Locate the cell with the specified text and output its [X, Y] center coordinate. 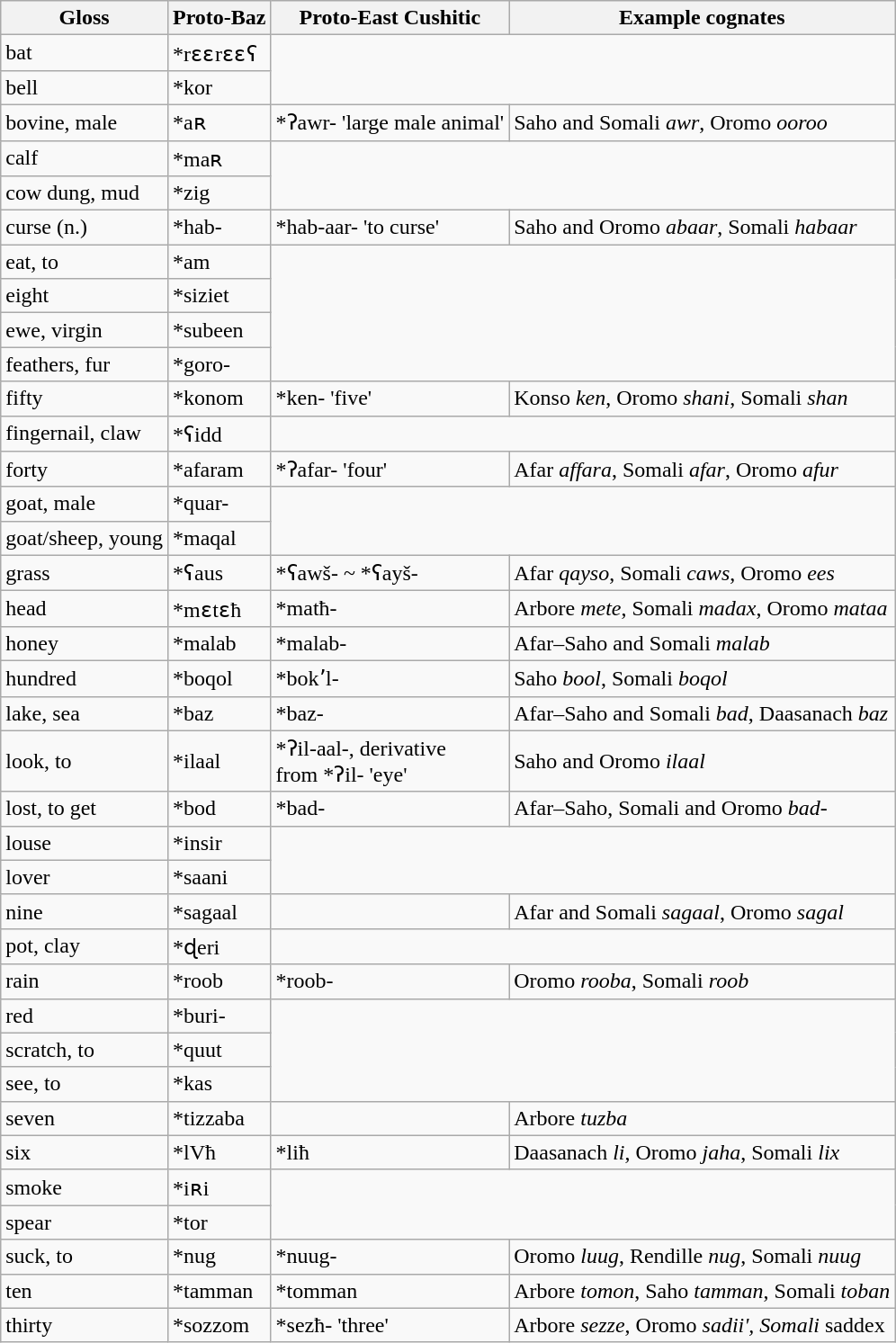
forty [85, 470]
*mɛtɛħ [220, 609]
*siziet [220, 296]
thirty [85, 1325]
bat [85, 53]
goat, male [85, 504]
*rɛɛrɛɛʕ [220, 53]
*maʀ [220, 158]
Arbore mete, Somali madax, Oromo mataa [702, 609]
nine [85, 911]
*ʔawr- 'large male animal' [390, 122]
fingernail, claw [85, 434]
six [85, 1152]
bovine, male [85, 122]
feathers, fur [85, 364]
*sagaal [220, 911]
Example cognates [702, 18]
*saani [220, 877]
*ʕaus [220, 573]
smoke [85, 1187]
*hab-aar- 'to curse' [390, 228]
Daasanach li, Oromo jaha, Somali lix [702, 1152]
Proto-East Cushitic [390, 18]
Afar–Saho and Somali malab [702, 643]
*konom [220, 398]
lake, sea [85, 713]
*ilaal [220, 761]
hundred [85, 678]
Afar affara, Somali afar, Oromo afur [702, 470]
Arbore sezze, Oromo sadii', Somali saddex [702, 1325]
*hab- [220, 228]
*bod [220, 809]
lover [85, 877]
curse (n.) [85, 228]
*roob [220, 981]
eat, to [85, 262]
*tizzaba [220, 1118]
*maqal [220, 538]
*baz- [390, 713]
ten [85, 1291]
head [85, 609]
Arbore tuzba [702, 1118]
*ʔil-aal-, derivativefrom *ʔil- 'eye' [390, 761]
seven [85, 1118]
*buri- [220, 1016]
Gloss [85, 18]
*aʀ [220, 122]
*insir [220, 843]
*boqol [220, 678]
look, to [85, 761]
Saho and Somali awr, Oromo ooroo [702, 122]
red [85, 1016]
*bokʼl- [390, 678]
Arbore tomon, Saho tamman, Somali toban [702, 1291]
*tomman [390, 1291]
bell [85, 87]
*ken- 'five' [390, 398]
*roob- [390, 981]
scratch, to [85, 1050]
suck, to [85, 1257]
Konso ken, Oromo shani, Somali shan [702, 398]
*quut [220, 1050]
Proto-Baz [220, 18]
see, to [85, 1084]
*ʕawš- ~ *ʕayš- [390, 573]
lost, to get [85, 809]
honey [85, 643]
*nug [220, 1257]
*liħ [390, 1152]
*kor [220, 87]
*am [220, 262]
calf [85, 158]
*ɖeri [220, 946]
Oromo luug, Rendille nug, Somali nuug [702, 1257]
*iʀi [220, 1187]
*subeen [220, 330]
eight [85, 296]
*bad- [390, 809]
ewe, virgin [85, 330]
pot, clay [85, 946]
Afar qayso, Somali caws, Oromo ees [702, 573]
Saho and Oromo ilaal [702, 761]
cow dung, mud [85, 193]
Afar–Saho, Somali and Oromo bad- [702, 809]
louse [85, 843]
fifty [85, 398]
rain [85, 981]
*ʔafar- 'four' [390, 470]
grass [85, 573]
*tamman [220, 1291]
*goro- [220, 364]
Afar and Somali sagaal, Oromo sagal [702, 911]
spear [85, 1222]
*sozzom [220, 1325]
*afaram [220, 470]
*malab- [390, 643]
Afar–Saho and Somali bad, Daasanach baz [702, 713]
Oromo rooba, Somali roob [702, 981]
*ʕidd [220, 434]
*nuug- [390, 1257]
*malab [220, 643]
Saho and Oromo abaar, Somali habaar [702, 228]
*sezħ- 'three' [390, 1325]
*tor [220, 1222]
*lVħ [220, 1152]
*matħ- [390, 609]
*zig [220, 193]
*baz [220, 713]
*kas [220, 1084]
goat/sheep, young [85, 538]
Saho bool, Somali boqol [702, 678]
*quar- [220, 504]
